Provide the (X, Y) coordinate of the cell's center where the given text is located.  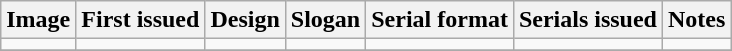
Notes (696, 20)
Image (38, 20)
First issued (140, 20)
Serials issued (588, 20)
Design (245, 20)
Serial format (440, 20)
Slogan (325, 20)
